Output the [X, Y] coordinate of the center of the cell containing the given text.  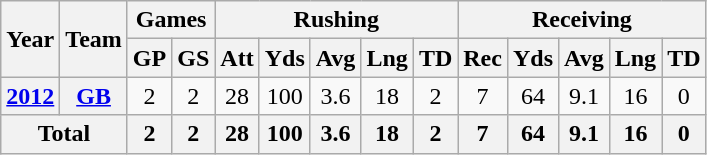
GB [94, 96]
Total [64, 134]
GP [149, 58]
Year [30, 39]
GS [194, 58]
2012 [30, 96]
Att [237, 58]
Team [94, 39]
Rushing [336, 20]
Receiving [582, 20]
Games [170, 20]
Rec [483, 58]
